Find where the given text appears and provide that cell's center as (x, y) coordinate. 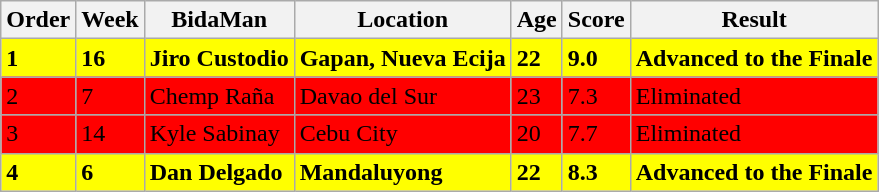
Cebu City (402, 134)
Gapan, Nueva Ecija (402, 58)
9.0 (596, 58)
Jiro Custodio (219, 58)
Davao del Sur (402, 96)
23 (536, 96)
Location (402, 20)
2 (38, 96)
7 (110, 96)
Dan Delgado (219, 172)
Chemp Raña (219, 96)
BidaMan (219, 20)
Mandaluyong (402, 172)
Kyle Sabinay (219, 134)
20 (536, 134)
16 (110, 58)
3 (38, 134)
4 (38, 172)
8.3 (596, 172)
6 (110, 172)
1 (38, 58)
Age (536, 20)
7.3 (596, 96)
7.7 (596, 134)
Result (754, 20)
Order (38, 20)
Score (596, 20)
14 (110, 134)
Week (110, 20)
